Identify which cell holds the provided text, then report its (X, Y) central coordinate. 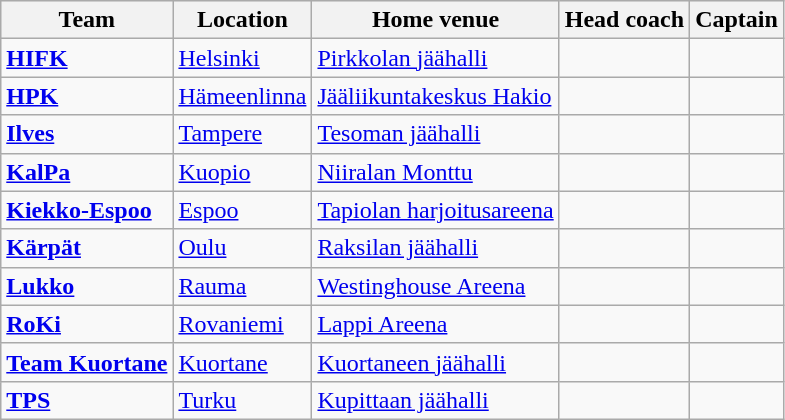
Espoo (242, 210)
KalPa (87, 172)
Kärpät (87, 248)
Rauma (242, 286)
HIFK (87, 58)
Turku (242, 400)
Lukko (87, 286)
Pirkkolan jäähalli (436, 58)
Lappi Areena (436, 324)
Rovaniemi (242, 324)
Team (87, 20)
Head coach (624, 20)
Raksilan jäähalli (436, 248)
Kuopio (242, 172)
Oulu (242, 248)
Westinghouse Areena (436, 286)
Tesoman jäähalli (436, 134)
Kupittaan jäähalli (436, 400)
Helsinki (242, 58)
Tampere (242, 134)
Location (242, 20)
Kuortane (242, 362)
Tapiolan harjoitusareena (436, 210)
Kuortaneen jäähalli (436, 362)
Home venue (436, 20)
RoKi (87, 324)
Ilves (87, 134)
TPS (87, 400)
Captain (737, 20)
Jääliikuntakeskus Hakio (436, 96)
HPK (87, 96)
Hämeenlinna (242, 96)
Team Kuortane (87, 362)
Niiralan Monttu (436, 172)
Kiekko-Espoo (87, 210)
